Provide the (x, y) coordinate of the cell's center where the given text is located.  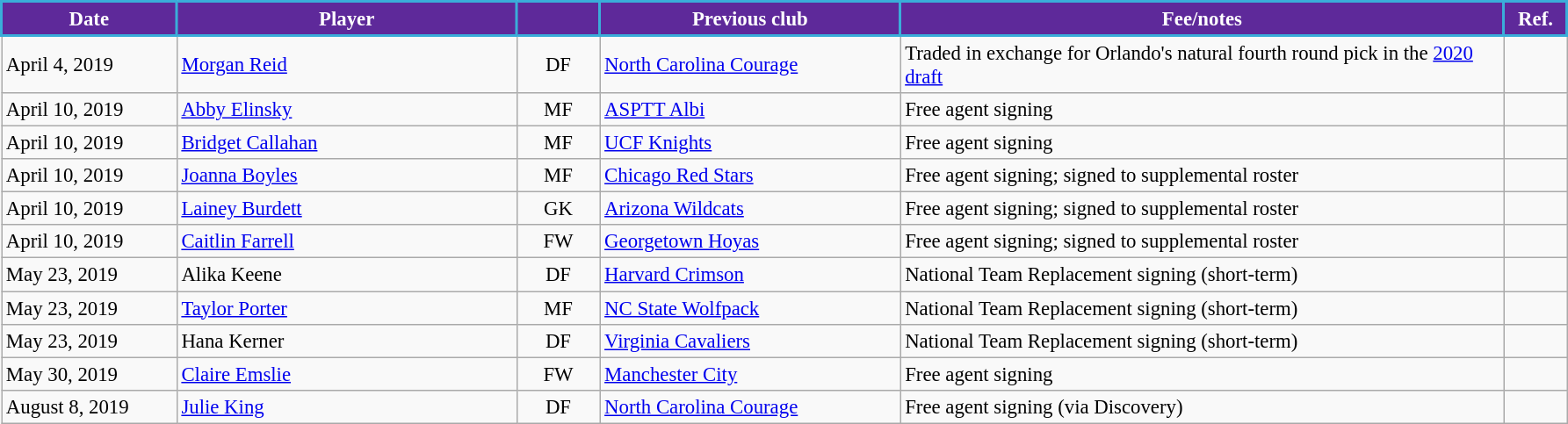
Hana Kerner (346, 341)
Alika Keene (346, 275)
Claire Emslie (346, 374)
Traded in exchange for Orlando's natural fourth round pick in the 2020 draft (1202, 65)
ASPTT Albi (750, 110)
Caitlin Farrell (346, 241)
Abby Elinsky (346, 110)
Player (346, 19)
Lainey Burdett (346, 209)
Bridget Callahan (346, 143)
Previous club (750, 19)
Arizona Wildcats (750, 209)
Joanna Boyles (346, 176)
Free agent signing (via Discovery) (1202, 406)
May 30, 2019 (90, 374)
UCF Knights (750, 143)
Taylor Porter (346, 308)
Date (90, 19)
Chicago Red Stars (750, 176)
Fee/notes (1202, 19)
Harvard Crimson (750, 275)
Manchester City (750, 374)
Virginia Cavaliers (750, 341)
Julie King (346, 406)
Georgetown Hoyas (750, 241)
NC State Wolfpack (750, 308)
April 4, 2019 (90, 65)
Ref. (1535, 19)
August 8, 2019 (90, 406)
GK (559, 209)
Morgan Reid (346, 65)
